Find where the given text appears and provide that cell's center as (x, y) coordinate. 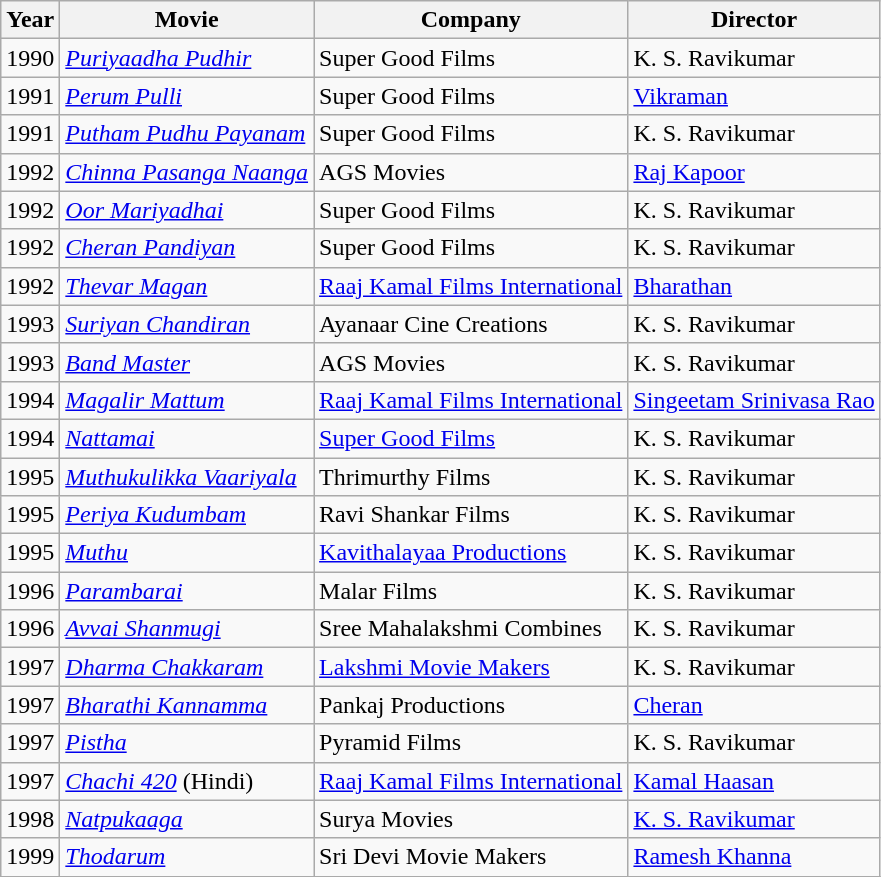
Oor Mariyadhai (187, 210)
Muthu (187, 553)
Parambarai (187, 591)
Nattamai (187, 438)
Perum Pulli (187, 96)
Lakshmi Movie Makers (471, 667)
Dharma Chakkaram (187, 667)
1999 (30, 857)
Bharathan (754, 286)
Band Master (187, 362)
Kamal Haasan (754, 781)
1990 (30, 58)
Sree Mahalakshmi Combines (471, 629)
Ayanaar Cine Creations (471, 324)
Malar Films (471, 591)
Kavithalayaa Productions (471, 553)
Chachi 420 (Hindi) (187, 781)
Director (754, 20)
Company (471, 20)
1998 (30, 819)
Ramesh Khanna (754, 857)
Cheran (754, 705)
Movie (187, 20)
Thevar Magan (187, 286)
Pistha (187, 743)
Natpukaaga (187, 819)
Thodarum (187, 857)
Ravi Shankar Films (471, 515)
Vikraman (754, 96)
Suriyan Chandiran (187, 324)
Magalir Mattum (187, 400)
Singeetam Srinivasa Rao (754, 400)
Year (30, 20)
Chinna Pasanga Naanga (187, 172)
Puriyaadha Pudhir (187, 58)
Pyramid Films (471, 743)
Muthukulikka Vaariyala (187, 477)
Thrimurthy Films (471, 477)
Putham Pudhu Payanam (187, 134)
Sri Devi Movie Makers (471, 857)
Raj Kapoor (754, 172)
Pankaj Productions (471, 705)
Avvai Shanmugi (187, 629)
Surya Movies (471, 819)
Cheran Pandiyan (187, 248)
Bharathi Kannamma (187, 705)
Periya Kudumbam (187, 515)
